Extract the [X, Y] coordinate from the center of the cell holding the provided text.  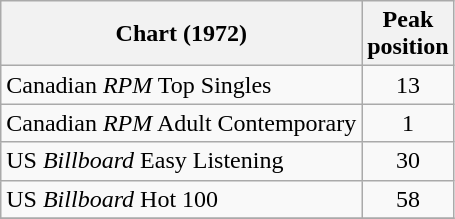
Peakposition [408, 34]
Chart (1972) [182, 34]
US Billboard Hot 100 [182, 199]
US Billboard Easy Listening [182, 161]
1 [408, 123]
30 [408, 161]
13 [408, 85]
58 [408, 199]
Canadian RPM Top Singles [182, 85]
Canadian RPM Adult Contemporary [182, 123]
